Return [x, y] of the center of cell containing provided text 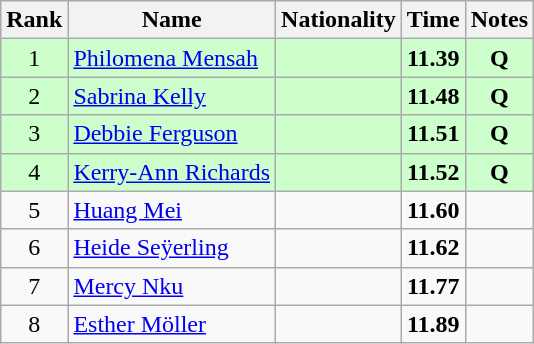
Mercy Nku [172, 286]
Rank [34, 20]
Notes [499, 20]
11.77 [433, 286]
Esther Möller [172, 324]
Debbie Ferguson [172, 134]
11.60 [433, 210]
Sabrina Kelly [172, 96]
Kerry-Ann Richards [172, 172]
11.52 [433, 172]
11.62 [433, 248]
6 [34, 248]
11.48 [433, 96]
8 [34, 324]
Time [433, 20]
2 [34, 96]
Name [172, 20]
Huang Mei [172, 210]
3 [34, 134]
Nationality [339, 20]
7 [34, 286]
Heide Seÿerling [172, 248]
11.51 [433, 134]
4 [34, 172]
11.39 [433, 58]
1 [34, 58]
5 [34, 210]
11.89 [433, 324]
Philomena Mensah [172, 58]
